Return the [x, y] coordinate for the center point of the cell that contains the specified text.  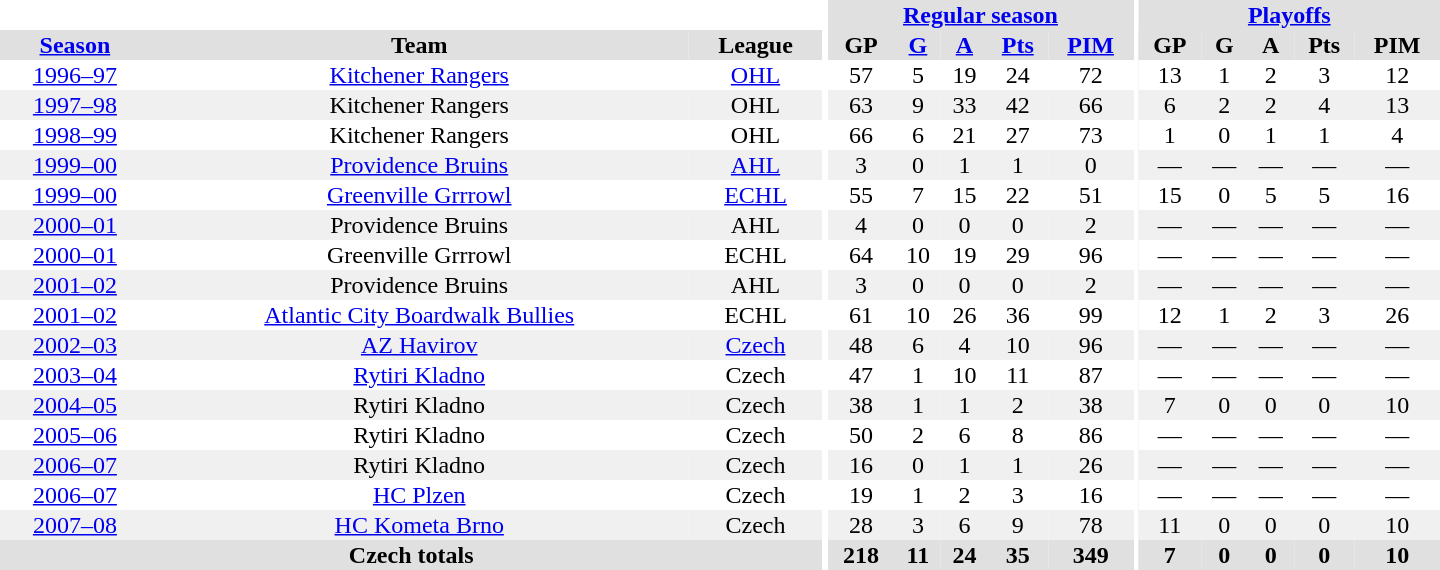
349 [1091, 555]
2005–06 [75, 435]
73 [1091, 135]
22 [1018, 195]
61 [862, 315]
1997–98 [75, 105]
55 [862, 195]
99 [1091, 315]
2004–05 [75, 405]
63 [862, 105]
51 [1091, 195]
Playoffs [1290, 15]
Regular season [981, 15]
AZ Havirov [420, 345]
2003–04 [75, 375]
86 [1091, 435]
League [756, 45]
72 [1091, 75]
HC Kometa Brno [420, 525]
21 [964, 135]
8 [1018, 435]
64 [862, 255]
27 [1018, 135]
35 [1018, 555]
Team [420, 45]
78 [1091, 525]
2007–08 [75, 525]
Czech totals [411, 555]
36 [1018, 315]
2002–03 [75, 345]
48 [862, 345]
Season [75, 45]
50 [862, 435]
57 [862, 75]
1998–99 [75, 135]
29 [1018, 255]
218 [862, 555]
28 [862, 525]
87 [1091, 375]
42 [1018, 105]
33 [964, 105]
Atlantic City Boardwalk Bullies [420, 315]
47 [862, 375]
1996–97 [75, 75]
HC Plzen [420, 495]
